Scan for the cell matching the given text and deliver its [x, y] coordinate at center. 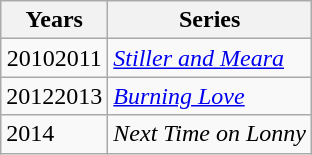
Years [54, 20]
20102011 [54, 58]
Stiller and Meara [210, 58]
20122013 [54, 96]
2014 [54, 134]
Next Time on Lonny [210, 134]
Series [210, 20]
Burning Love [210, 96]
